Identify which cell holds the provided text, then report its [X, Y] central coordinate. 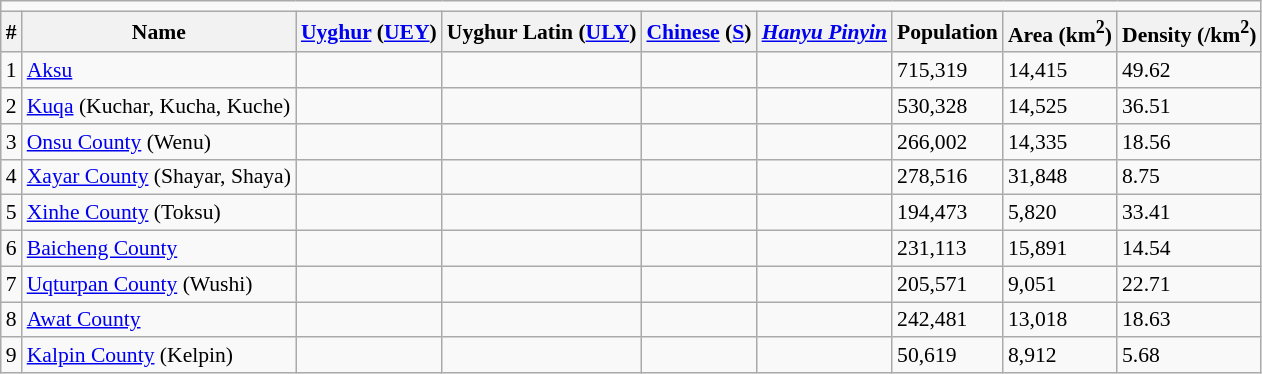
15,891 [1060, 249]
Population [948, 32]
5 [12, 213]
Density (/km2) [1189, 32]
Baicheng County [159, 249]
278,516 [948, 177]
Name [159, 32]
Uqturpan County (Wushi) [159, 284]
# [12, 32]
8 [12, 320]
8,912 [1060, 356]
Chinese (S) [698, 32]
14,335 [1060, 142]
Xayar County (Shayar, Shaya) [159, 177]
14,525 [1060, 106]
50,619 [948, 356]
Awat County [159, 320]
530,328 [948, 106]
33.41 [1189, 213]
14.54 [1189, 249]
715,319 [948, 71]
14,415 [1060, 71]
18.56 [1189, 142]
9 [12, 356]
266,002 [948, 142]
13,018 [1060, 320]
36.51 [1189, 106]
9,051 [1060, 284]
Uyghur (UEY) [369, 32]
7 [12, 284]
205,571 [948, 284]
5.68 [1189, 356]
6 [12, 249]
18.63 [1189, 320]
Kuqa (Kuchar, Kucha, Kuche) [159, 106]
22.71 [1189, 284]
Onsu County (Wenu) [159, 142]
194,473 [948, 213]
8.75 [1189, 177]
Hanyu Pinyin [824, 32]
4 [12, 177]
Xinhe County (Toksu) [159, 213]
49.62 [1189, 71]
Area (km2) [1060, 32]
3 [12, 142]
Uyghur Latin (ULY) [542, 32]
Kalpin County (Kelpin) [159, 356]
1 [12, 71]
231,113 [948, 249]
2 [12, 106]
31,848 [1060, 177]
5,820 [1060, 213]
242,481 [948, 320]
Aksu [159, 71]
